Pinpoint the cell where the given text exists, returning its (X, Y) midpoint coordinate. 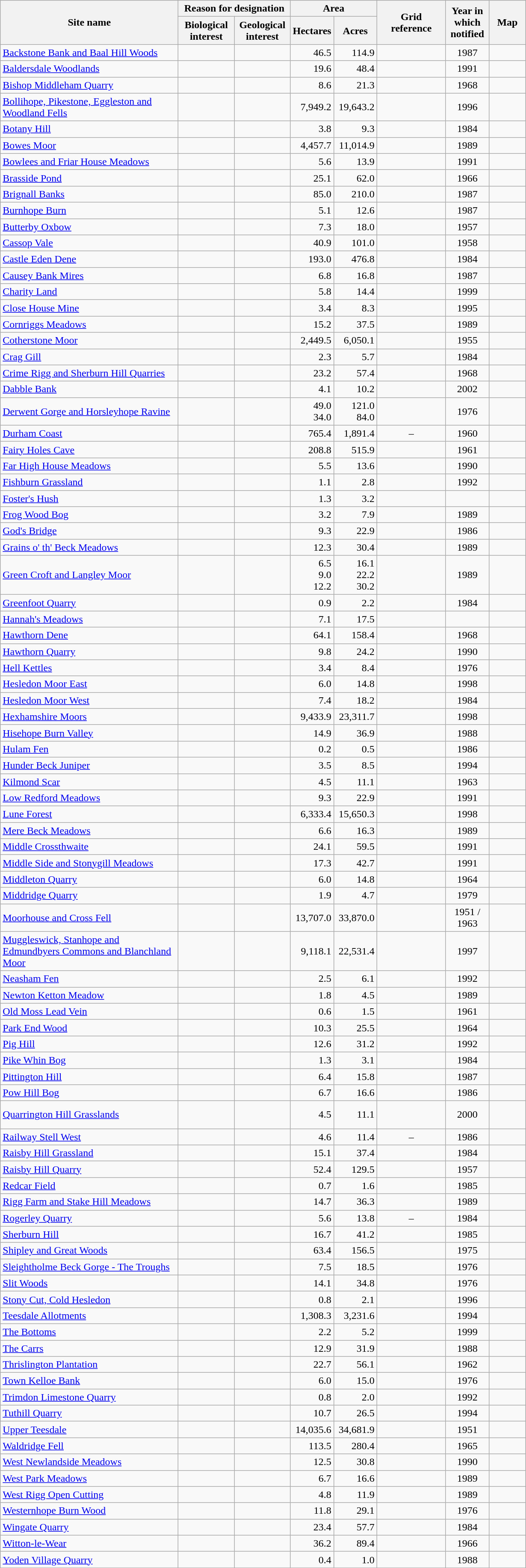
121.084.0 (355, 411)
Shipley and Great Woods (89, 1251)
156.5 (355, 1251)
1997 (467, 951)
13,707.0 (312, 918)
Rogerley Quarry (89, 1218)
Redcar Field (89, 1186)
26.5 (355, 1413)
89.4 (355, 1543)
34,681.9 (355, 1430)
West Rigg Open Cutting (89, 1495)
0.4 (312, 1559)
Middle Crossthwaite (89, 847)
Sleightholme Beck Gorge - The Troughs (89, 1267)
Grains o' th' Beck Meadows (89, 547)
23,311.7 (355, 716)
God's Bridge (89, 531)
12.9 (312, 1348)
Derwent Gorge and Horsleyhope Ravine (89, 411)
193.0 (312, 259)
Far High House Meadows (89, 466)
4.8 (312, 1495)
15.1 (312, 1153)
Year in which notified (467, 22)
0.7 (312, 1186)
1975 (467, 1251)
3.1 (355, 1060)
Pike Whin Bog (89, 1060)
Raisby Hill Quarry (89, 1169)
31.9 (355, 1348)
0.5 (355, 749)
Moorhouse and Cross Fell (89, 918)
6.4 (312, 1076)
5.8 (312, 292)
18.5 (355, 1267)
Middleton Quarry (89, 879)
36.3 (355, 1202)
1963 (467, 781)
Witton-le-Wear (89, 1543)
114.9 (355, 53)
Baldersdale Woodlands (89, 69)
18.2 (355, 700)
Castle Eden Dene (89, 259)
Pow Hill Bog (89, 1093)
59.5 (355, 847)
1955 (467, 341)
Green Croft and Langley Moor (89, 575)
Foster's Hush (89, 499)
Railway Stell West (89, 1137)
Durham Coast (89, 433)
7,949.2 (312, 107)
Yoden Village Quarry (89, 1559)
2000 (467, 1115)
Biological interest (206, 31)
2.0 (355, 1397)
14.1 (312, 1283)
2.1 (355, 1299)
Lune Forest (89, 814)
4.6 (312, 1137)
6.1 (355, 979)
Hexhamshire Moors (89, 716)
Cassop Vale (89, 243)
15,650.3 (355, 814)
19,643.2 (355, 107)
63.4 (312, 1251)
Brasside Pond (89, 178)
6.59.012.2 (312, 575)
1,891.4 (355, 433)
Causey Bank Mires (89, 276)
14.9 (312, 733)
5.7 (355, 357)
23.2 (312, 373)
1.8 (312, 995)
29.1 (355, 1511)
24.1 (312, 847)
18.0 (355, 227)
129.5 (355, 1169)
16.122.230.2 (355, 575)
Cotherstone Moor (89, 341)
Low Redford Meadows (89, 798)
17.3 (312, 863)
1958 (467, 243)
22,531.4 (355, 951)
The Bottoms (89, 1332)
Close House Mine (89, 308)
208.8 (312, 449)
1962 (467, 1365)
Reason for designation (234, 9)
Hectares (312, 31)
2,449.5 (312, 341)
1.9 (312, 896)
1,308.3 (312, 1315)
Tuthill Quarry (89, 1413)
West Park Meadows (89, 1478)
11,014.9 (355, 145)
25.5 (355, 1028)
13.6 (355, 466)
5.1 (312, 210)
3.5 (312, 765)
Trimdon Limestone Quarry (89, 1397)
12.5 (312, 1462)
10.7 (312, 1413)
Teesdale Allotments (89, 1315)
Butterby Oxbow (89, 227)
33,870.0 (355, 918)
Middle Side and Stonygill Meadows (89, 863)
Neasham Fen (89, 979)
Waldridge Fell (89, 1446)
The Carrs (89, 1348)
Charity Land (89, 292)
25.1 (312, 178)
85.0 (312, 194)
34.8 (355, 1283)
Grid reference (411, 22)
0.6 (312, 1011)
Fishburn Grassland (89, 482)
Acres (355, 31)
49.034.0 (312, 411)
7.4 (312, 700)
Hulam Fen (89, 749)
Bowlees and Friar House Meadows (89, 161)
17.5 (355, 619)
42.7 (355, 863)
1995 (467, 308)
37.5 (355, 324)
1.5 (355, 1011)
5.5 (312, 466)
Kilmond Scar (89, 781)
Stony Cut, Cold Hesledon (89, 1299)
16.8 (355, 276)
2.3 (312, 357)
9.8 (312, 652)
210.0 (355, 194)
Site name (89, 22)
Town Kelloe Bank (89, 1381)
9,433.9 (312, 716)
Map (507, 22)
16.7 (312, 1234)
Old Moss Lead Vein (89, 1011)
36.2 (312, 1543)
Muggleswick, Stanhope and Edmundbyers Commons and Blanchland Moor (89, 951)
9,118.1 (312, 951)
62.0 (355, 178)
Bollihope, Pikestone, Eggleston and Woodland Fells (89, 107)
3.8 (312, 129)
57.4 (355, 373)
Botany Hill (89, 129)
46.5 (312, 53)
6.8 (312, 276)
Sherburn Hill (89, 1234)
Pig Hill (89, 1044)
41.2 (355, 1234)
Quarrington Hill Grasslands (89, 1115)
23.4 (312, 1527)
765.4 (312, 433)
16.3 (355, 831)
Park End Wood (89, 1028)
Middridge Quarry (89, 896)
5.2 (355, 1332)
37.4 (355, 1153)
1965 (467, 1446)
Upper Teesdale (89, 1430)
4.7 (355, 896)
Hell Kettles (89, 668)
Bishop Middleham Quarry (89, 85)
6,050.1 (355, 341)
0.2 (312, 749)
Fairy Holes Cave (89, 449)
Dabble Bank (89, 389)
1951 / 1963 (467, 918)
101.0 (355, 243)
57.7 (355, 1527)
Burnhope Burn (89, 210)
1979 (467, 896)
19.6 (312, 69)
280.4 (355, 1446)
13.8 (355, 1218)
Newton Ketton Meadow (89, 995)
11.4 (355, 1137)
158.4 (355, 635)
14.4 (355, 292)
Rigg Farm and Stake Hill Meadows (89, 1202)
515.9 (355, 449)
West Newlandside Meadows (89, 1462)
Cornriggs Meadows (89, 324)
21.3 (355, 85)
36.9 (355, 733)
30.8 (355, 1462)
31.2 (355, 1044)
1951 (467, 1430)
12.3 (312, 547)
Westernhope Burn Wood (89, 1511)
7.3 (312, 227)
Raisby Hill Grassland (89, 1153)
52.4 (312, 1169)
Hunder Beck Juniper (89, 765)
11.8 (312, 1511)
11.9 (355, 1495)
Hisehope Burn Valley (89, 733)
Mere Beck Meadows (89, 831)
Hannah's Meadows (89, 619)
7.1 (312, 619)
15.2 (312, 324)
8.3 (355, 308)
24.2 (355, 652)
Hawthorn Dene (89, 635)
Bowes Moor (89, 145)
Hawthorn Quarry (89, 652)
2.8 (355, 482)
10.3 (312, 1028)
3,231.6 (355, 1315)
Pittington Hill (89, 1076)
1960 (467, 433)
14,035.6 (312, 1430)
10.2 (355, 389)
2.5 (312, 979)
30.4 (355, 547)
8.5 (355, 765)
7.5 (312, 1267)
64.1 (312, 635)
476.8 (355, 259)
Brignall Banks (89, 194)
Hesledon Moor East (89, 684)
56.1 (355, 1365)
Backstone Bank and Baal Hill Woods (89, 53)
113.5 (312, 1446)
8.6 (312, 85)
Geological interest (263, 31)
1.6 (355, 1186)
7.9 (355, 515)
1.1 (312, 482)
Crime Rigg and Sherburn Hill Quarries (89, 373)
Thrislington Plantation (89, 1365)
15.8 (355, 1076)
14.7 (312, 1202)
22.7 (312, 1365)
13.9 (355, 161)
6,333.4 (312, 814)
40.9 (312, 243)
48.4 (355, 69)
Hesledon Moor West (89, 700)
Crag Gill (89, 357)
0.9 (312, 603)
4,457.7 (312, 145)
Slit Woods (89, 1283)
8.4 (355, 668)
Area (334, 9)
1.0 (355, 1559)
6.6 (312, 831)
4.1 (312, 389)
15.0 (355, 1381)
Greenfoot Quarry (89, 603)
Frog Wood Bog (89, 515)
Wingate Quarry (89, 1527)
2002 (467, 389)
